Capture the cell that displays the provided text and extract its (x, y) central coordinate. 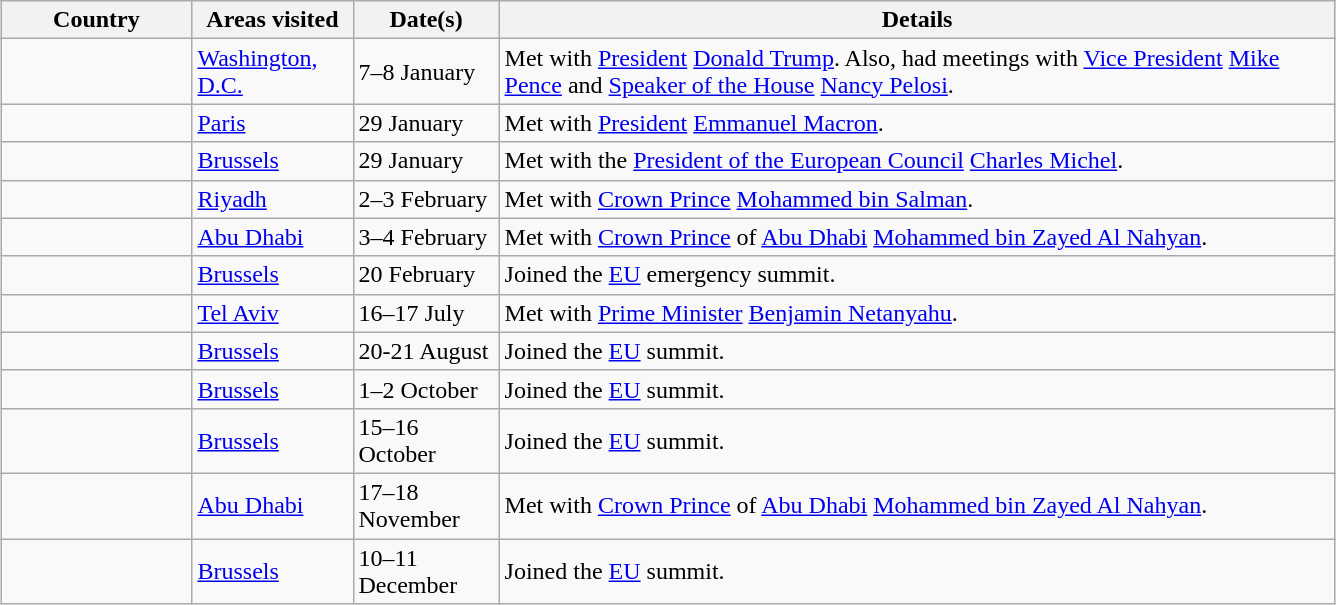
Paris (272, 123)
16–17 July (426, 313)
Details (917, 20)
Met with the President of the European Council Charles Michel. (917, 161)
Riyadh (272, 199)
17–18 November (426, 506)
Met with President Donald Trump. Also, had meetings with Vice President Mike Pence and Speaker of the House Nancy Pelosi. (917, 72)
Met with Crown Prince Mohammed bin Salman. (917, 199)
3–4 February (426, 237)
20 February (426, 275)
10–11 December (426, 570)
Date(s) (426, 20)
Areas visited (272, 20)
20-21 August (426, 351)
Met with Prime Minister Benjamin Netanyahu. (917, 313)
Country (96, 20)
2–3 February (426, 199)
Met with President Emmanuel Macron. (917, 123)
1–2 October (426, 389)
Joined the EU emergency summit. (917, 275)
15–16 October (426, 440)
Washington, D.C. (272, 72)
Tel Aviv (272, 313)
7–8 January (426, 72)
